For the text-containing cell, return its midpoint in [x, y] coordinate format. 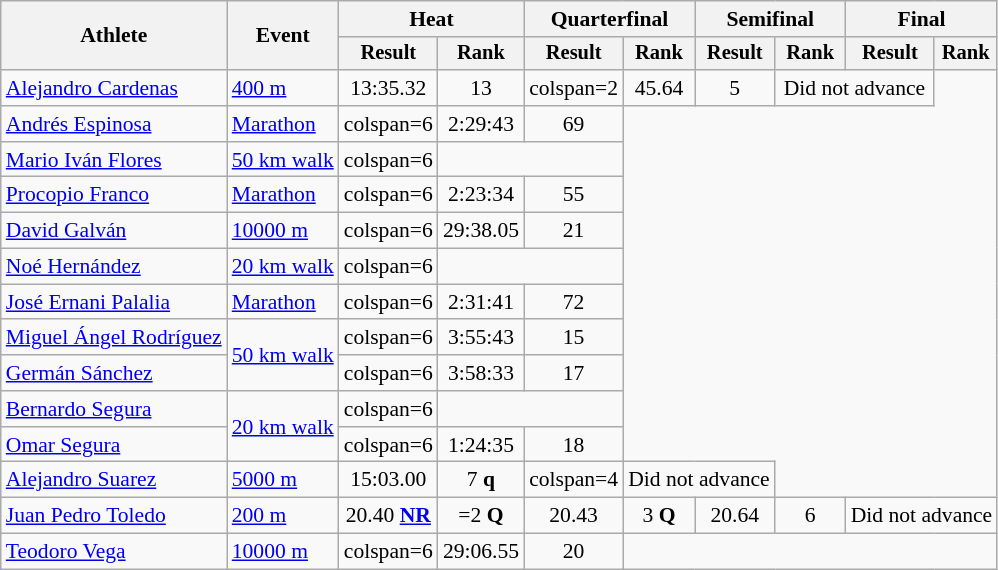
José Ernani Palalia [114, 302]
200 m [283, 516]
Event [283, 36]
20.43 [574, 516]
20.64 [735, 516]
13 [481, 88]
Heat [432, 19]
Athlete [114, 36]
David Galván [114, 231]
2:29:43 [481, 124]
Germán Sánchez [114, 373]
20 [574, 552]
2:31:41 [481, 302]
72 [574, 302]
Final [922, 19]
Quarterfinal [610, 19]
Bernardo Segura [114, 409]
5000 m [283, 480]
400 m [283, 88]
Teodoro Vega [114, 552]
29:06.55 [481, 552]
20.40 NR [388, 516]
Miguel Ángel Rodríguez [114, 338]
3:55:43 [481, 338]
Semifinal [770, 19]
3 Q [659, 516]
21 [574, 231]
=2 Q [481, 516]
Juan Pedro Toledo [114, 516]
3:58:33 [481, 373]
1:24:35 [481, 445]
55 [574, 195]
18 [574, 445]
6 [810, 516]
Procopio Franco [114, 195]
5 [735, 88]
colspan=4 [574, 480]
15 [574, 338]
Noé Hernández [114, 267]
Mario Iván Flores [114, 160]
Alejandro Cardenas [114, 88]
69 [574, 124]
17 [574, 373]
7 q [481, 480]
13:35.32 [388, 88]
colspan=2 [574, 88]
2:23:34 [481, 195]
15:03.00 [388, 480]
Alejandro Suarez [114, 480]
Andrés Espinosa [114, 124]
45.64 [659, 88]
29:38.05 [481, 231]
Omar Segura [114, 445]
